Output the [x, y] coordinate of the center of the cell containing the given text.  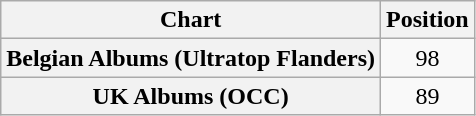
98 [428, 58]
UK Albums (OCC) [191, 96]
89 [428, 96]
Position [428, 20]
Chart [191, 20]
Belgian Albums (Ultratop Flanders) [191, 58]
